Determine the (X, Y) coordinate at the center of the cell enclosing the given text.  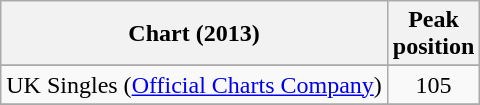
105 (433, 85)
UK Singles (Official Charts Company) (194, 85)
Chart (2013) (194, 34)
Peakposition (433, 34)
